Locate the cell with the specified text and output its (x, y) center coordinate. 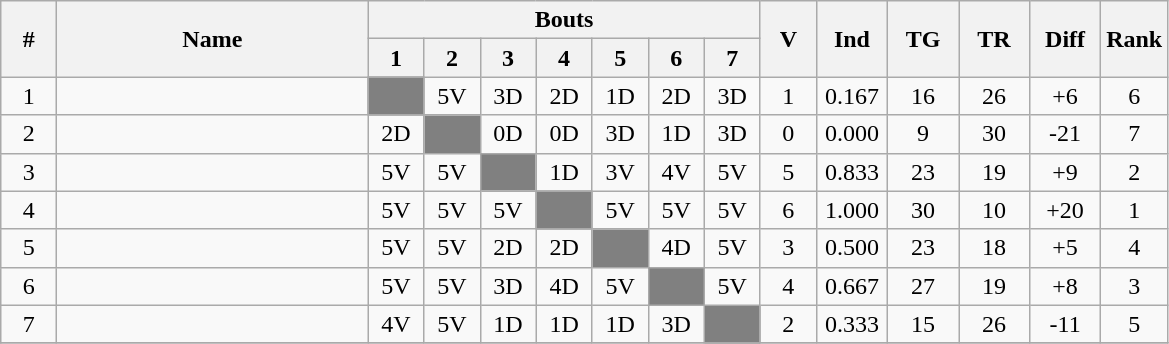
+8 (1066, 286)
+20 (1066, 210)
0.833 (852, 172)
0.000 (852, 134)
0.167 (852, 96)
Rank (1134, 39)
10 (994, 210)
0.667 (852, 286)
+6 (1066, 96)
15 (922, 324)
-21 (1066, 134)
Ind (852, 39)
Diff (1066, 39)
1.000 (852, 210)
0 (788, 134)
+9 (1066, 172)
TR (994, 39)
3V (620, 172)
V (788, 39)
+5 (1066, 248)
-11 (1066, 324)
9 (922, 134)
27 (922, 286)
0.333 (852, 324)
0.500 (852, 248)
18 (994, 248)
# (29, 39)
Bouts (564, 20)
TG (922, 39)
Name (212, 39)
16 (922, 96)
